Scan for the cell matching the given text and deliver its [x, y] coordinate at center. 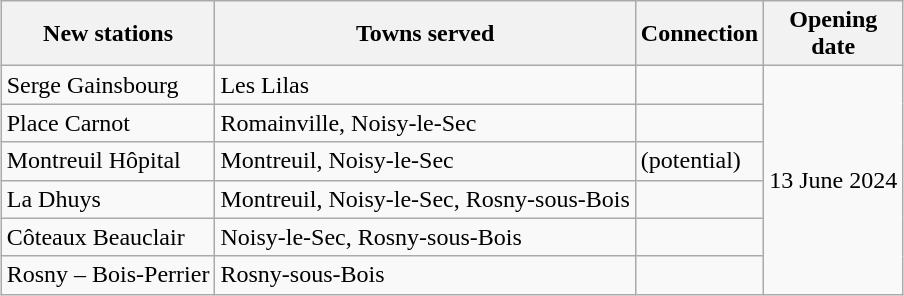
Rosny-sous-Bois [425, 275]
Rosny – Bois-Perrier [108, 275]
La Dhuys [108, 199]
Côteaux Beauclair [108, 237]
(potential) [699, 161]
Les Lilas [425, 85]
Connection [699, 34]
Noisy-le-Sec, Rosny-sous-Bois [425, 237]
Openingdate [834, 34]
Place Carnot [108, 123]
Montreuil, Noisy-le-Sec [425, 161]
13 June 2024 [834, 180]
Towns served [425, 34]
New stations [108, 34]
Montreuil, Noisy-le-Sec, Rosny-sous-Bois [425, 199]
Romainville, Noisy-le-Sec [425, 123]
Serge Gainsbourg [108, 85]
Montreuil Hôpital [108, 161]
